Locate the cell with the specified text and output its (x, y) center coordinate. 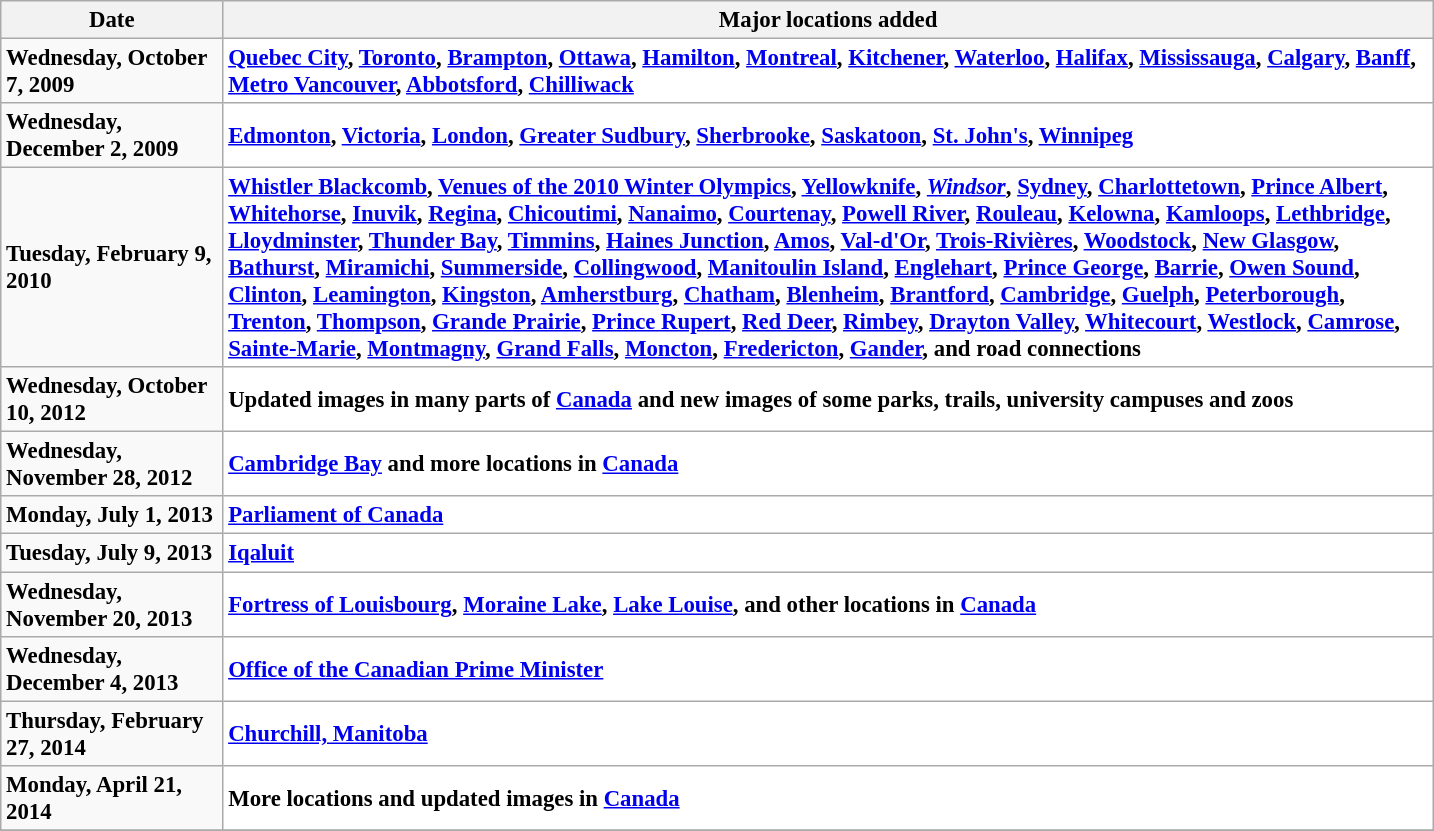
Wednesday, October 7, 2009 (112, 72)
Office of the Canadian Prime Minister (828, 668)
Updated images in many parts of Canada and new images of some parks, trails, university campuses and zoos (828, 400)
Thursday, February 27, 2014 (112, 734)
More locations and updated images in Canada (828, 798)
Fortress of Louisbourg, Moraine Lake, Lake Louise, and other locations in Canada (828, 604)
Wednesday, December 4, 2013 (112, 668)
Tuesday, February 9, 2010 (112, 268)
Monday, July 1, 2013 (112, 515)
Iqaluit (828, 553)
Monday, April 21, 2014 (112, 798)
Parliament of Canada (828, 515)
Churchill, Manitoba (828, 734)
Wednesday, November 20, 2013 (112, 604)
Wednesday, October 10, 2012 (112, 400)
Wednesday, December 2, 2009 (112, 136)
Tuesday, July 9, 2013 (112, 553)
Wednesday, November 28, 2012 (112, 464)
Cambridge Bay and more locations in Canada (828, 464)
Date (112, 20)
Major locations added (828, 20)
Edmonton, Victoria, London, Greater Sudbury, Sherbrooke, Saskatoon, St. John's, Winnipeg (828, 136)
